Identify which cell holds the provided text, then report its (X, Y) central coordinate. 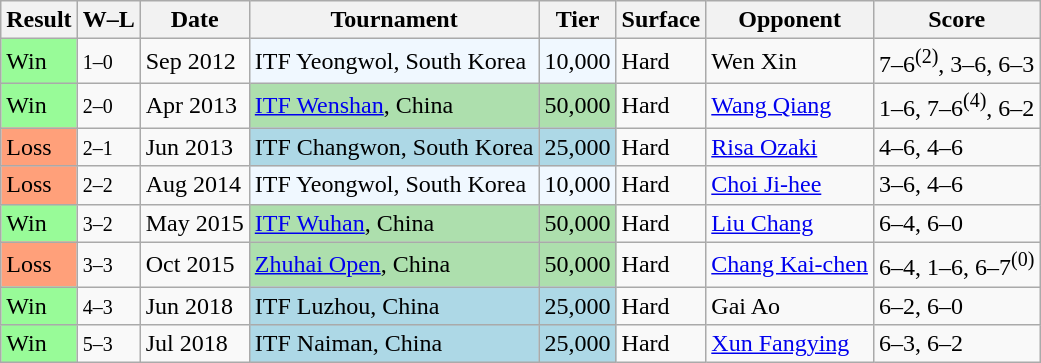
Wen Xin (790, 62)
Score (956, 20)
Date (194, 20)
Chang Kai-chen (790, 264)
Jun 2013 (194, 147)
3–3 (108, 264)
4–6, 4–6 (956, 147)
2–1 (108, 147)
ITF Luzhou, China (394, 306)
6–4, 1–6, 6–7(0) (956, 264)
Liu Chang (790, 223)
Tournament (394, 20)
6–2, 6–0 (956, 306)
ITF Wuhan, China (394, 223)
1–6, 7–6(4), 6–2 (956, 106)
Apr 2013 (194, 106)
May 2015 (194, 223)
Tier (578, 20)
ITF Wenshan, China (394, 106)
6–4, 6–0 (956, 223)
Gai Ao (790, 306)
Zhuhai Open, China (394, 264)
Choi Ji-hee (790, 185)
Jun 2018 (194, 306)
Result (39, 20)
Oct 2015 (194, 264)
2–0 (108, 106)
Jul 2018 (194, 344)
1–0 (108, 62)
Risa Ozaki (790, 147)
6–3, 6–2 (956, 344)
W–L (108, 20)
3–2 (108, 223)
Aug 2014 (194, 185)
2–2 (108, 185)
Wang Qiang (790, 106)
ITF Naiman, China (394, 344)
Surface (661, 20)
7–6(2), 3–6, 6–3 (956, 62)
Opponent (790, 20)
4–3 (108, 306)
5–3 (108, 344)
Xun Fangying (790, 344)
3–6, 4–6 (956, 185)
ITF Changwon, South Korea (394, 147)
Sep 2012 (194, 62)
